Determine the [x, y] coordinate at the center of the cell enclosing the given text.  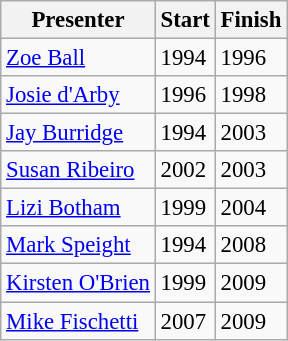
Start [185, 20]
Josie d'Arby [78, 95]
2002 [185, 170]
Kirsten O'Brien [78, 283]
Presenter [78, 20]
Zoe Ball [78, 58]
Jay Burridge [78, 133]
Finish [250, 20]
Mark Speight [78, 245]
Susan Ribeiro [78, 170]
2008 [250, 245]
Lizi Botham [78, 208]
1998 [250, 95]
2007 [185, 321]
Mike Fischetti [78, 321]
2004 [250, 208]
